Identify which cell holds the provided text, then report its [x, y] central coordinate. 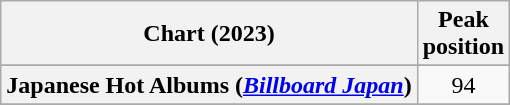
Japanese Hot Albums (Billboard Japan) [209, 85]
Chart (2023) [209, 34]
Peakposition [463, 34]
94 [463, 85]
